Scan for the cell matching the given text and deliver its (X, Y) coordinate at center. 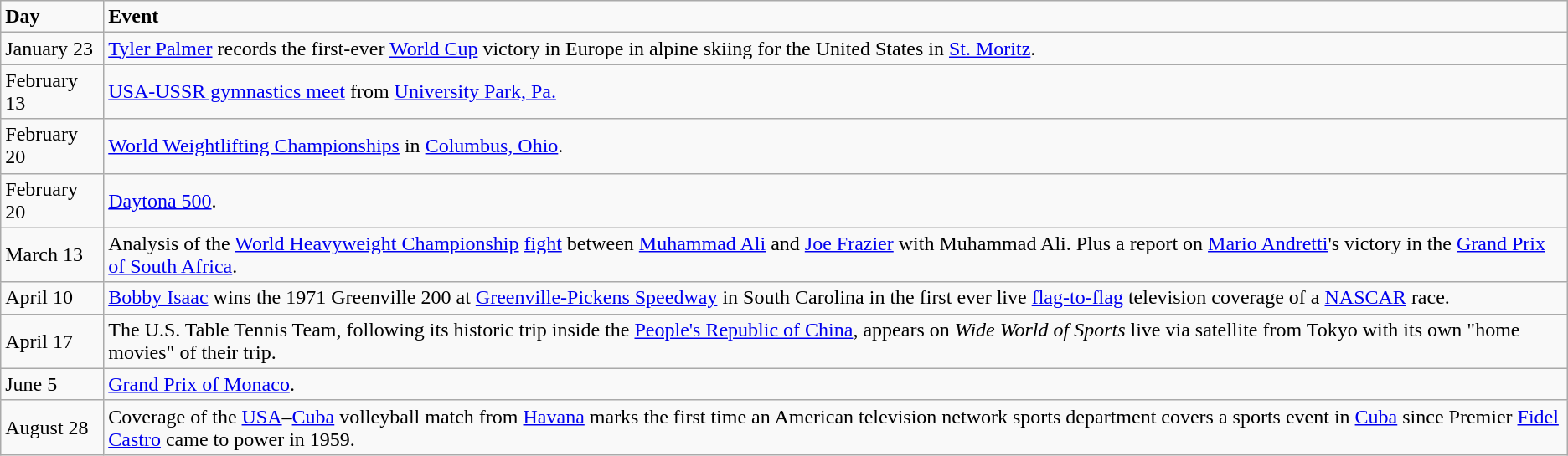
Event (836, 17)
Day (52, 17)
Grand Prix of Monaco. (836, 384)
World Weightlifting Championships in Columbus, Ohio. (836, 146)
April 10 (52, 298)
August 28 (52, 427)
January 23 (52, 49)
Tyler Palmer records the first-ever World Cup victory in Europe in alpine skiing for the United States in St. Moritz. (836, 49)
February 13 (52, 92)
March 13 (52, 254)
USA-USSR gymnastics meet from University Park, Pa. (836, 92)
April 17 (52, 341)
June 5 (52, 384)
Daytona 500. (836, 201)
